Identify which cell holds the provided text, then report its (X, Y) central coordinate. 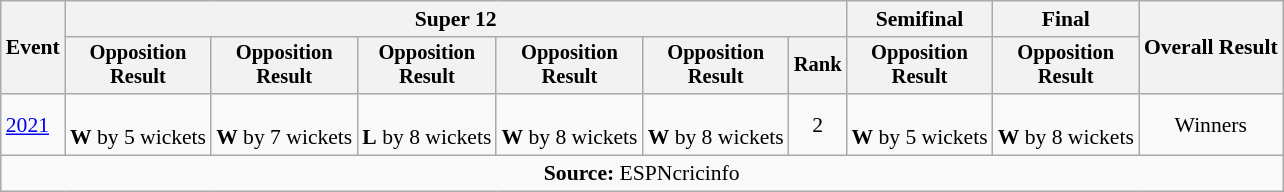
Super 12 (456, 19)
Semifinal (919, 19)
W by 7 wickets (284, 124)
2021 (33, 124)
Overall Result (1211, 48)
Rank (818, 66)
Winners (1211, 124)
L by 8 wickets (426, 124)
2 (818, 124)
Final (1066, 19)
Source: ESPNcricinfo (642, 174)
Event (33, 48)
